Provide the (X, Y) coordinate of the cell's center where the given text is located.  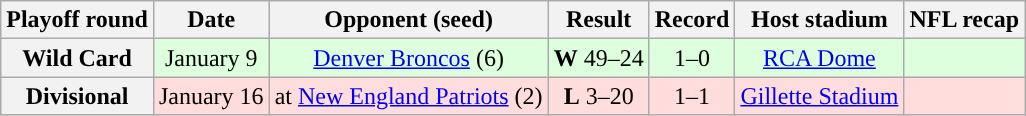
Record (692, 20)
January 16 (211, 96)
1–0 (692, 58)
at New England Patriots (2) (408, 96)
Gillette Stadium (820, 96)
Wild Card (78, 58)
L 3–20 (598, 96)
Divisional (78, 96)
January 9 (211, 58)
W 49–24 (598, 58)
Host stadium (820, 20)
Opponent (seed) (408, 20)
Result (598, 20)
NFL recap (964, 20)
Playoff round (78, 20)
Denver Broncos (6) (408, 58)
RCA Dome (820, 58)
1–1 (692, 96)
Date (211, 20)
